Locate the cell with the specified text and output its (x, y) center coordinate. 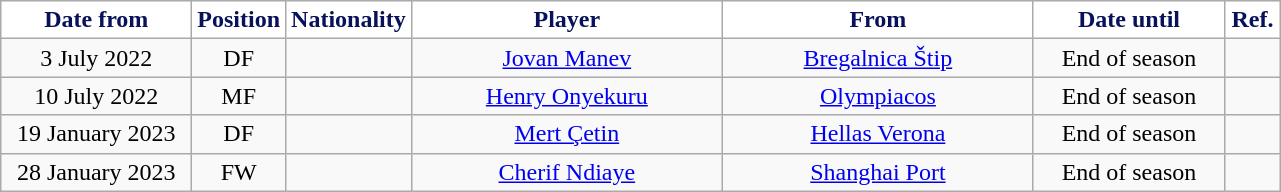
Position (239, 20)
Shanghai Port (878, 172)
Date until (1128, 20)
Date from (96, 20)
Player (566, 20)
Henry Onyekuru (566, 96)
Nationality (349, 20)
Jovan Manev (566, 58)
10 July 2022 (96, 96)
Bregalnica Štip (878, 58)
3 July 2022 (96, 58)
From (878, 20)
Mert Çetin (566, 134)
FW (239, 172)
Olympiacos (878, 96)
Hellas Verona (878, 134)
Cherif Ndiaye (566, 172)
Ref. (1252, 20)
28 January 2023 (96, 172)
19 January 2023 (96, 134)
MF (239, 96)
